Find where the given text appears and provide that cell's center as (x, y) coordinate. 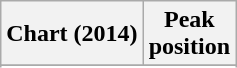
Chart (2014) (72, 34)
Peakposition (189, 34)
